Identify which cell holds the provided text, then report its (X, Y) central coordinate. 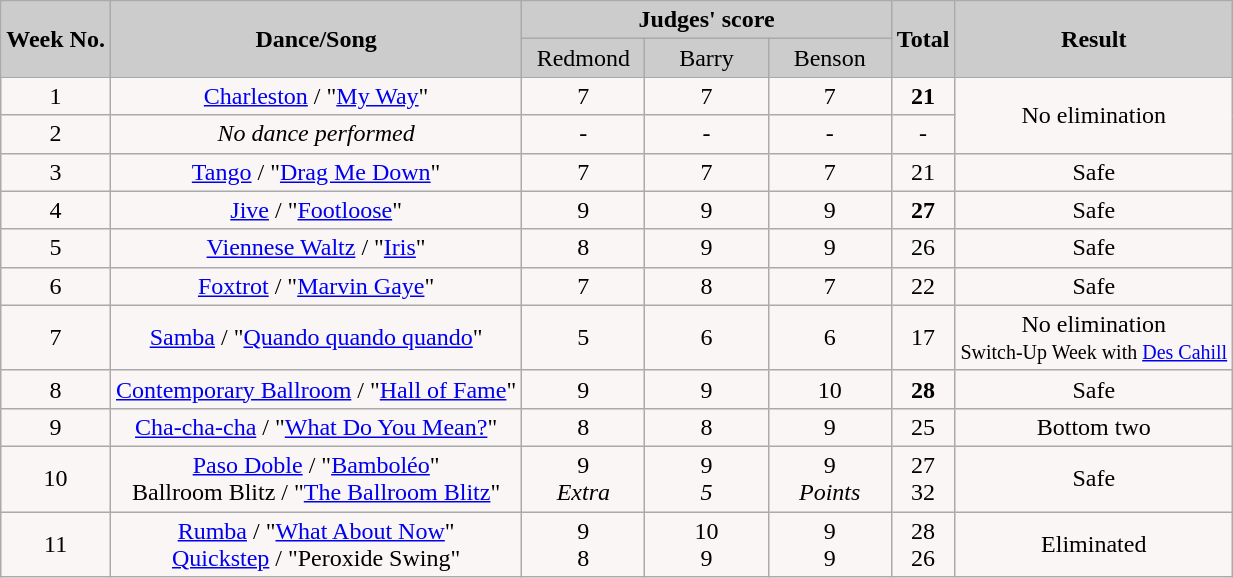
9Points (830, 478)
3 (56, 172)
Redmond (584, 58)
Barry (706, 58)
Viennese Waltz / "Iris" (316, 248)
Samba / "Quando quando quando" (316, 338)
2826 (923, 544)
25 (923, 427)
No eliminationSwitch-Up Week with Des Cahill (1094, 338)
9Extra (584, 478)
No elimination (1094, 115)
Paso Doble / "Bamboléo"Ballroom Blitz / "The Ballroom Blitz" (316, 478)
2 (56, 134)
Week No. (56, 39)
2732 (923, 478)
109 (706, 544)
27 (923, 210)
28 (923, 389)
Cha-cha-cha / "What Do You Mean?" (316, 427)
99 (830, 544)
Benson (830, 58)
Dance/Song (316, 39)
26 (923, 248)
No dance performed (316, 134)
95 (706, 478)
22 (923, 286)
17 (923, 338)
Total (923, 39)
Rumba / "What About Now"Quickstep / "Peroxide Swing" (316, 544)
Foxtrot / "Marvin Gaye" (316, 286)
Result (1094, 39)
Bottom two (1094, 427)
Charleston / "My Way" (316, 96)
Jive / "Footloose" (316, 210)
Contemporary Ballroom / "Hall of Fame" (316, 389)
Tango / "Drag Me Down" (316, 172)
Judges' score (707, 20)
Eliminated (1094, 544)
98 (584, 544)
4 (56, 210)
1 (56, 96)
11 (56, 544)
